Scan for the cell matching the given text and deliver its [x, y] coordinate at center. 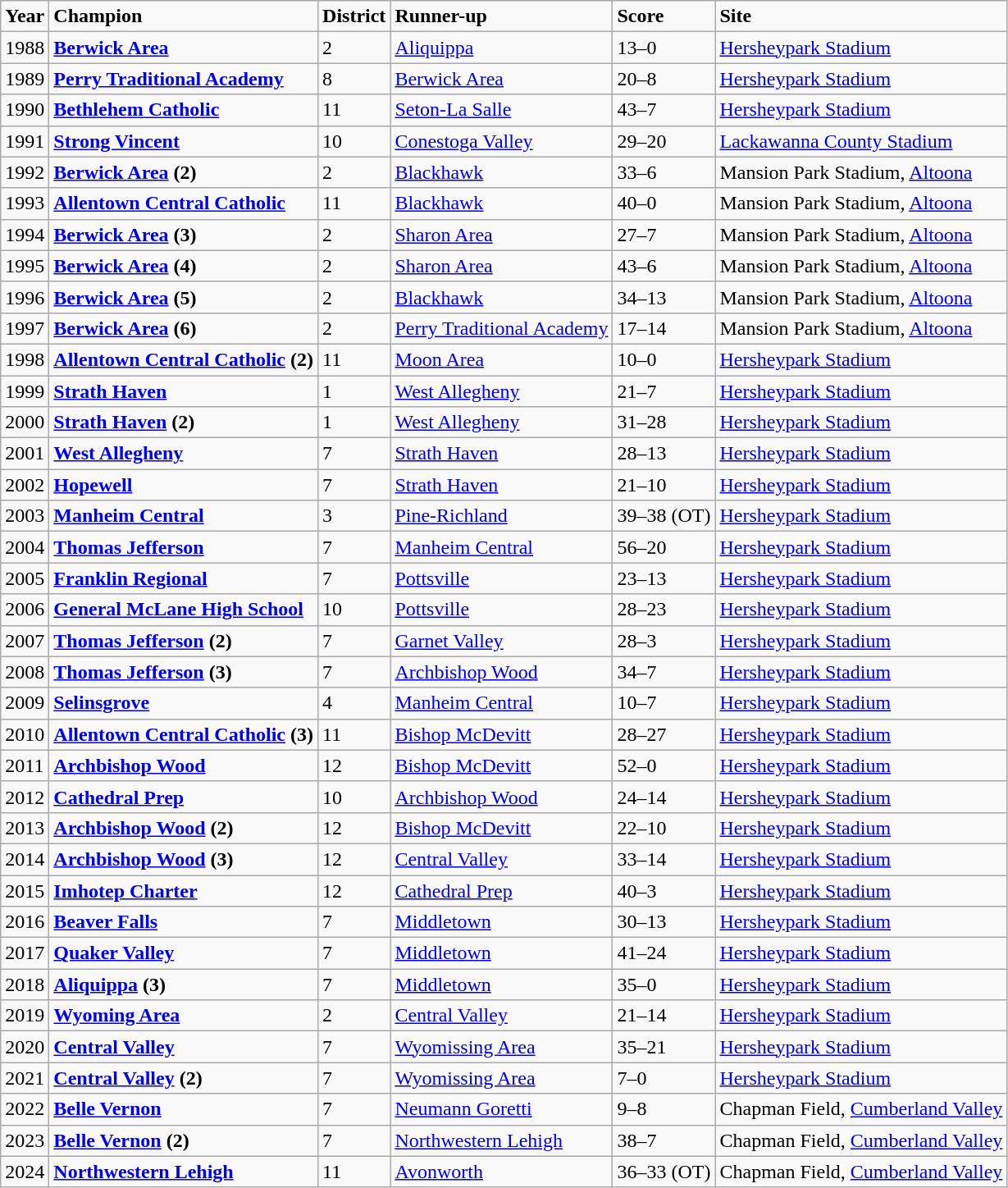
1997 [25, 328]
27–7 [664, 235]
2009 [25, 703]
43–7 [664, 110]
Avonworth [502, 1172]
Strong Vincent [184, 141]
Belle Vernon [184, 1109]
28–27 [664, 734]
Allentown Central Catholic (3) [184, 734]
2005 [25, 578]
1994 [25, 235]
28–23 [664, 610]
40–0 [664, 203]
Archbishop Wood (2) [184, 828]
31–28 [664, 423]
20–8 [664, 79]
Aliquippa (3) [184, 985]
Strath Haven (2) [184, 423]
1991 [25, 141]
36–33 (OT) [664, 1172]
2019 [25, 1016]
2002 [25, 485]
1988 [25, 48]
7–0 [664, 1078]
41–24 [664, 953]
Archbishop Wood (3) [184, 859]
13–0 [664, 48]
4 [354, 703]
2015 [25, 890]
1993 [25, 203]
8 [354, 79]
2012 [25, 797]
Belle Vernon (2) [184, 1140]
Allentown Central Catholic [184, 203]
Thomas Jefferson [184, 547]
2013 [25, 828]
Thomas Jefferson (3) [184, 672]
Selinsgrove [184, 703]
2004 [25, 547]
General McLane High School [184, 610]
1989 [25, 79]
Conestoga Valley [502, 141]
Berwick Area (4) [184, 266]
17–14 [664, 328]
10–7 [664, 703]
2024 [25, 1172]
2016 [25, 922]
2023 [25, 1140]
34–7 [664, 672]
Moon Area [502, 359]
2011 [25, 765]
Runner-up [502, 16]
Pine-Richland [502, 516]
24–14 [664, 797]
2014 [25, 859]
Quaker Valley [184, 953]
2000 [25, 423]
Franklin Regional [184, 578]
43–6 [664, 266]
2020 [25, 1047]
21–7 [664, 391]
Berwick Area (2) [184, 172]
33–14 [664, 859]
Berwick Area (5) [184, 297]
Berwick Area (6) [184, 328]
21–10 [664, 485]
Imhotep Charter [184, 890]
1999 [25, 391]
1995 [25, 266]
28–13 [664, 454]
2010 [25, 734]
Allentown Central Catholic (2) [184, 359]
2021 [25, 1078]
39–38 (OT) [664, 516]
Year [25, 16]
Bethlehem Catholic [184, 110]
56–20 [664, 547]
1998 [25, 359]
2007 [25, 641]
10–0 [664, 359]
28–3 [664, 641]
2017 [25, 953]
District [354, 16]
2008 [25, 672]
Thomas Jefferson (2) [184, 641]
Neumann Goretti [502, 1109]
21–14 [664, 1016]
3 [354, 516]
Hopewell [184, 485]
Garnet Valley [502, 641]
1992 [25, 172]
2001 [25, 454]
Lackawanna County Stadium [861, 141]
Central Valley (2) [184, 1078]
9–8 [664, 1109]
2018 [25, 985]
2006 [25, 610]
35–21 [664, 1047]
Aliquippa [502, 48]
2003 [25, 516]
30–13 [664, 922]
1990 [25, 110]
Wyoming Area [184, 1016]
40–3 [664, 890]
Site [861, 16]
33–6 [664, 172]
Berwick Area (3) [184, 235]
29–20 [664, 141]
35–0 [664, 985]
2022 [25, 1109]
Score [664, 16]
38–7 [664, 1140]
Seton-La Salle [502, 110]
22–10 [664, 828]
23–13 [664, 578]
Beaver Falls [184, 922]
Champion [184, 16]
1996 [25, 297]
34–13 [664, 297]
52–0 [664, 765]
